Extract the (x, y) coordinate from the center of the cell holding the provided text.  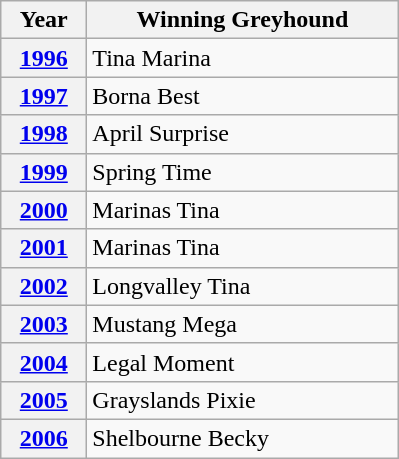
2005 (44, 400)
Year (44, 20)
2002 (44, 286)
2006 (44, 438)
Legal Moment (242, 362)
Grayslands Pixie (242, 400)
1998 (44, 134)
Winning Greyhound (242, 20)
April Surprise (242, 134)
2001 (44, 248)
1996 (44, 58)
2003 (44, 324)
1999 (44, 172)
Longvalley Tina (242, 286)
2004 (44, 362)
Borna Best (242, 96)
Shelbourne Becky (242, 438)
Spring Time (242, 172)
Mustang Mega (242, 324)
1997 (44, 96)
Tina Marina (242, 58)
2000 (44, 210)
